Identify which cell holds the provided text, then report its [x, y] central coordinate. 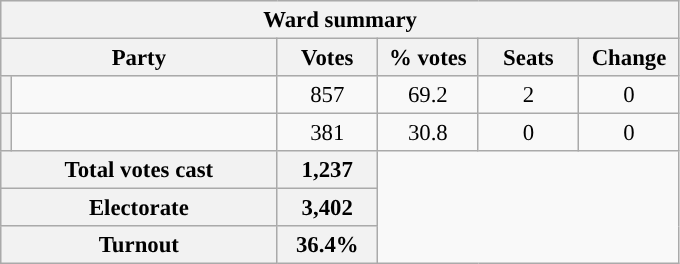
Seats [528, 58]
Party [139, 58]
Electorate [139, 208]
Votes [328, 58]
857 [328, 95]
2 [528, 95]
36.4% [328, 245]
Change [630, 58]
1,237 [328, 170]
% votes [428, 58]
3,402 [328, 208]
381 [328, 133]
Total votes cast [139, 170]
Ward summary [340, 20]
69.2 [428, 95]
Turnout [139, 245]
30.8 [428, 133]
